Extract the (x, y) coordinate from the center of the cell holding the provided text.  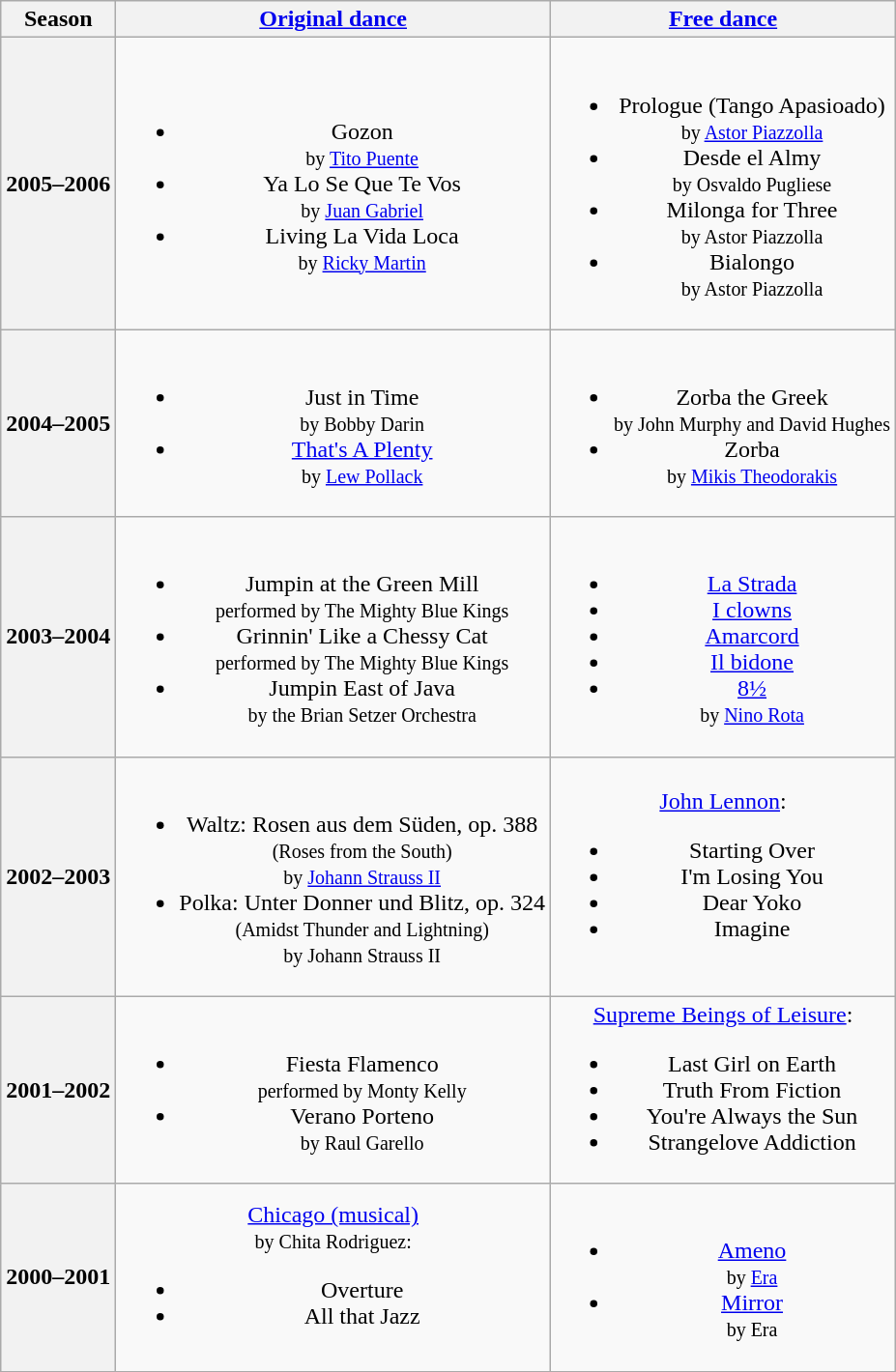
Free dance (723, 19)
2004–2005 (58, 423)
Original dance (333, 19)
Gozon by Tito Puente Ya Lo Se Que Te Vos by Juan Gabriel Living La Vida Loca by Ricky Martin (333, 184)
Ameno by Era Mirror by Era (723, 1277)
Season (58, 19)
2001–2002 (58, 1090)
Prologue (Tango Apasioado) by Astor Piazzolla Desde el Almy by Osvaldo Pugliese Milonga for Three by Astor Piazzolla Bialongo by Astor Piazzolla (723, 184)
John Lennon:Starting OverI'm Losing YouDear YokoImagine (723, 876)
2002–2003 (58, 876)
Fiesta Flamenco performed by Monty Kelly Verano Porteno by Raul Garello (333, 1090)
Zorba the Greek by John Murphy and David Hughes Zorba by Mikis Theodorakis (723, 423)
Supreme Beings of Leisure:Last Girl on EarthTruth From FictionYou're Always the SunStrangelove Addiction (723, 1090)
Chicago (musical) by Chita Rodriguez: OvertureAll that Jazz (333, 1277)
Just in Time by Bobby Darin That's A Plenty by Lew Pollack (333, 423)
La StradaI clownsAmarcordIl bidone8½ by Nino Rota (723, 637)
2000–2001 (58, 1277)
2003–2004 (58, 637)
2005–2006 (58, 184)
